For the text-containing cell, return its midpoint in [X, Y] coordinate format. 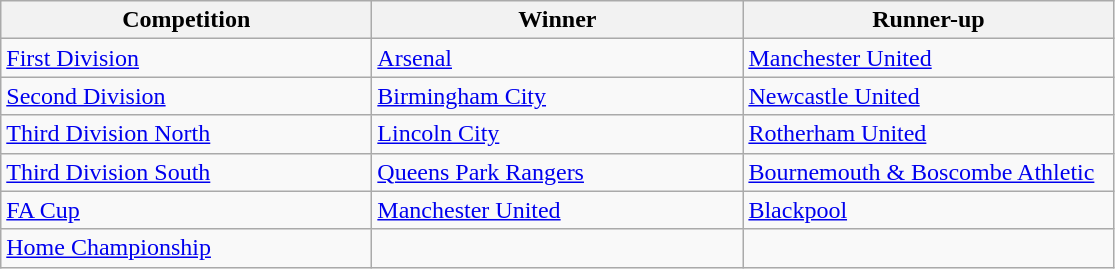
Lincoln City [558, 134]
Home Championship [186, 248]
Runner-up [928, 20]
Rotherham United [928, 134]
Blackpool [928, 210]
Third Division North [186, 134]
Birmingham City [558, 96]
Arsenal [558, 58]
Newcastle United [928, 96]
Bournemouth & Boscombe Athletic [928, 172]
Winner [558, 20]
First Division [186, 58]
Third Division South [186, 172]
FA Cup [186, 210]
Second Division [186, 96]
Queens Park Rangers [558, 172]
Competition [186, 20]
